Extract the [x, y] coordinate from the center of the cell holding the provided text.  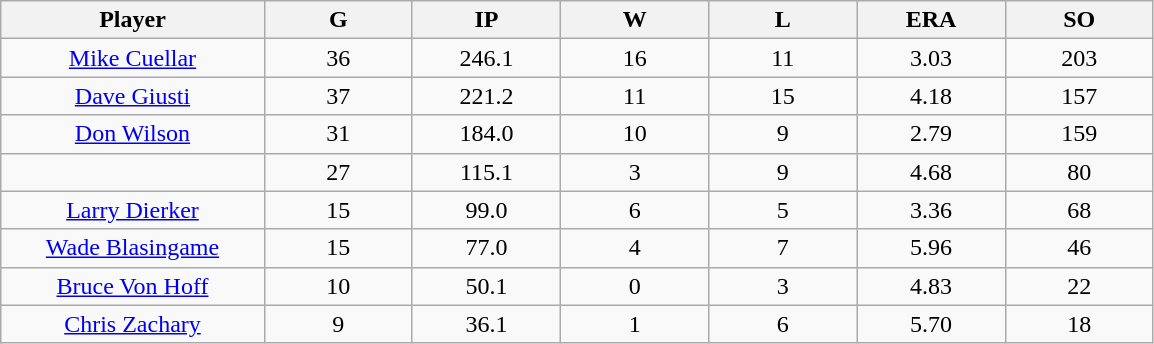
Chris Zachary [132, 324]
77.0 [486, 248]
5 [783, 210]
L [783, 20]
3.03 [931, 58]
157 [1079, 96]
203 [1079, 58]
184.0 [486, 134]
1 [635, 324]
159 [1079, 134]
80 [1079, 172]
4.18 [931, 96]
Mike Cuellar [132, 58]
7 [783, 248]
G [338, 20]
4.68 [931, 172]
5.96 [931, 248]
99.0 [486, 210]
W [635, 20]
22 [1079, 286]
4.83 [931, 286]
SO [1079, 20]
221.2 [486, 96]
36.1 [486, 324]
Larry Dierker [132, 210]
50.1 [486, 286]
4 [635, 248]
IP [486, 20]
18 [1079, 324]
2.79 [931, 134]
Player [132, 20]
115.1 [486, 172]
46 [1079, 248]
5.70 [931, 324]
31 [338, 134]
0 [635, 286]
68 [1079, 210]
Don Wilson [132, 134]
Dave Giusti [132, 96]
3.36 [931, 210]
37 [338, 96]
Wade Blasingame [132, 248]
16 [635, 58]
36 [338, 58]
ERA [931, 20]
27 [338, 172]
Bruce Von Hoff [132, 286]
246.1 [486, 58]
